Extract the (x, y) coordinate from the center of the cell holding the provided text.  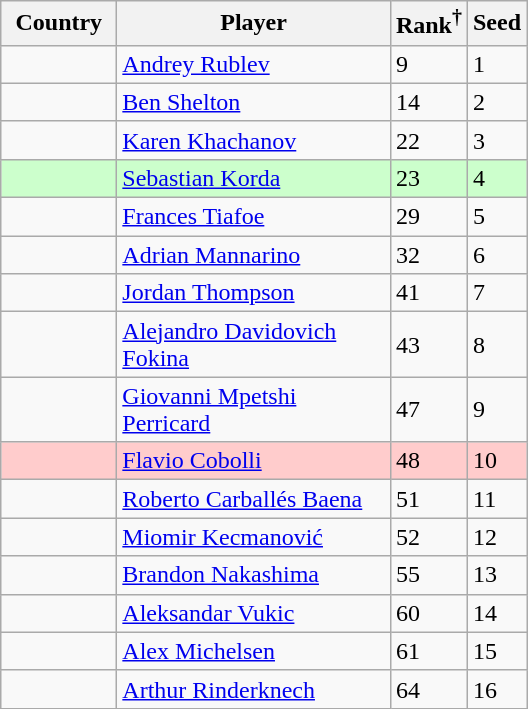
2 (496, 102)
55 (428, 575)
47 (428, 410)
51 (428, 499)
Roberto Carballés Baena (254, 499)
Player (254, 24)
1 (496, 64)
Adrian Mannarino (254, 255)
6 (496, 255)
41 (428, 293)
48 (428, 461)
61 (428, 651)
29 (428, 217)
Sebastian Korda (254, 178)
Karen Khachanov (254, 140)
52 (428, 537)
Brandon Nakashima (254, 575)
5 (496, 217)
Arthur Rinderknech (254, 689)
Rank† (428, 24)
4 (496, 178)
Ben Shelton (254, 102)
32 (428, 255)
16 (496, 689)
43 (428, 344)
Alejandro Davidovich Fokina (254, 344)
Flavio Cobolli (254, 461)
11 (496, 499)
Jordan Thompson (254, 293)
7 (496, 293)
23 (428, 178)
Andrey Rublev (254, 64)
Seed (496, 24)
Giovanni Mpetshi Perricard (254, 410)
64 (428, 689)
22 (428, 140)
8 (496, 344)
Aleksandar Vukic (254, 613)
Alex Michelsen (254, 651)
10 (496, 461)
Miomir Kecmanović (254, 537)
60 (428, 613)
13 (496, 575)
Frances Tiafoe (254, 217)
12 (496, 537)
15 (496, 651)
Country (59, 24)
3 (496, 140)
